Search for the cell housing the specified text and yield its [X, Y] center coordinate. 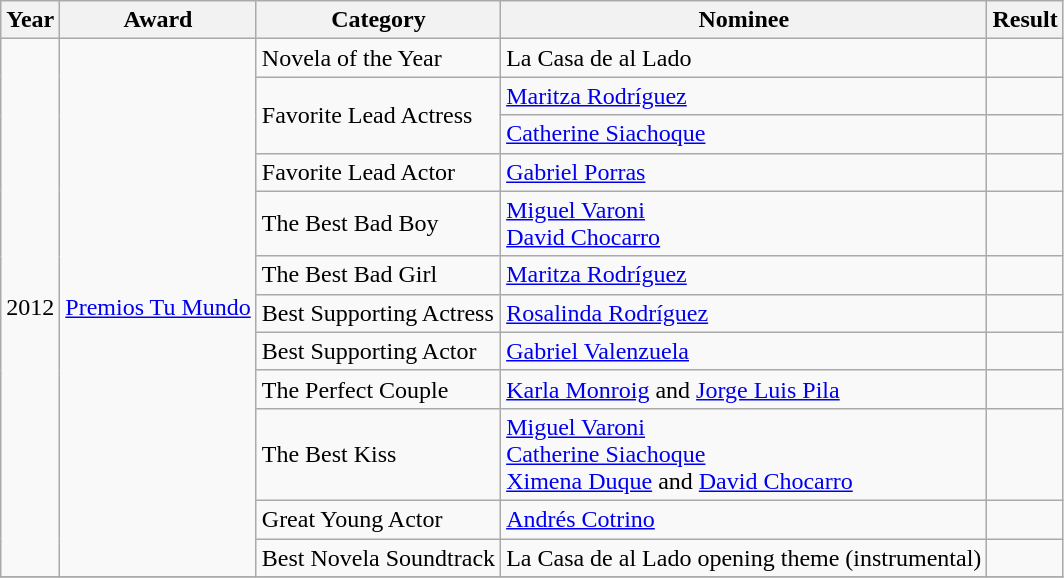
Karla Monroig and Jorge Luis Pila [744, 389]
Gabriel Porras [744, 172]
Category [378, 20]
Result [1025, 20]
La Casa de al Lado [744, 58]
La Casa de al Lado opening theme (instrumental) [744, 557]
Best Novela Soundtrack [378, 557]
Best Supporting Actor [378, 351]
Favorite Lead Actress [378, 115]
Miguel VaroniCatherine SiachoqueXimena Duque and David Chocarro [744, 454]
Best Supporting Actress [378, 313]
Catherine Siachoque [744, 134]
Nominee [744, 20]
Rosalinda Rodríguez [744, 313]
Premios Tu Mundo [158, 308]
Andrés Cotrino [744, 519]
2012 [30, 308]
Award [158, 20]
The Best Bad Girl [378, 275]
The Best Bad Boy [378, 224]
Miguel VaroniDavid Chocarro [744, 224]
Novela of the Year [378, 58]
Year [30, 20]
The Best Kiss [378, 454]
Great Young Actor [378, 519]
Favorite Lead Actor [378, 172]
The Perfect Couple [378, 389]
Gabriel Valenzuela [744, 351]
